Return [X, Y] of the center of cell containing provided text 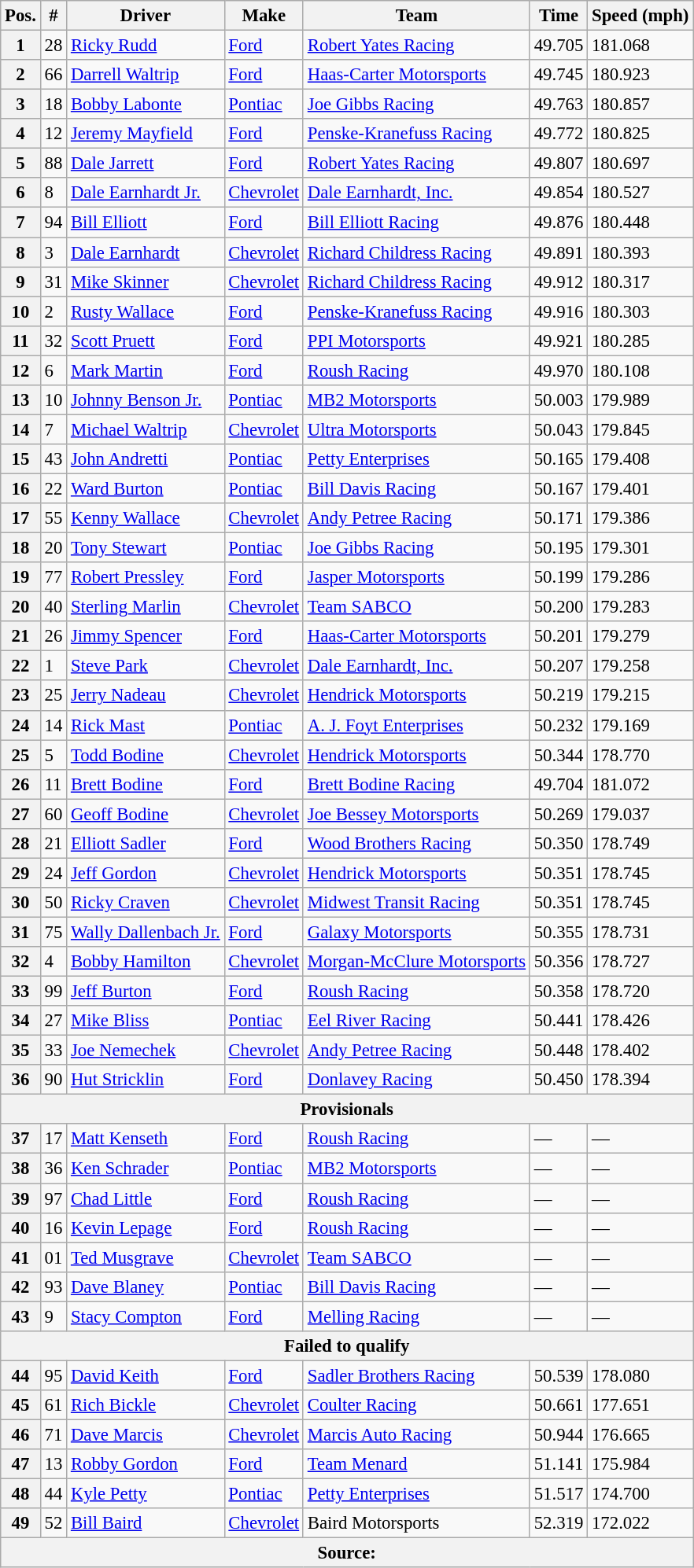
176.665 [640, 1434]
50.944 [559, 1434]
50.167 [559, 488]
50.661 [559, 1405]
Bill Elliott Racing [416, 223]
Eel River Racing [416, 1021]
180.393 [640, 252]
50.201 [559, 636]
179.169 [640, 725]
180.303 [640, 311]
179.301 [640, 548]
Brett Bodine Racing [416, 784]
55 [54, 518]
John Andretti [146, 459]
50.200 [559, 607]
Stacy Compton [146, 1316]
49.912 [559, 282]
52 [54, 1523]
50.232 [559, 725]
88 [54, 164]
Marcis Auto Racing [416, 1434]
180.108 [640, 370]
75 [54, 932]
Wood Brothers Racing [416, 844]
A. J. Foyt Enterprises [416, 725]
Dale Earnhardt Jr. [146, 193]
50.171 [559, 518]
179.286 [640, 577]
Bill Baird [146, 1523]
178.426 [640, 1021]
178.394 [640, 1080]
50.165 [559, 459]
Steve Park [146, 666]
49.854 [559, 193]
Bobby Hamilton [146, 962]
180.825 [640, 134]
97 [54, 1198]
178.402 [640, 1051]
42 [20, 1286]
19 [20, 577]
Sadler Brothers Racing [416, 1375]
46 [20, 1434]
50.448 [559, 1051]
49.891 [559, 252]
Tony Stewart [146, 548]
50.043 [559, 429]
180.448 [640, 223]
Dale Earnhardt [146, 252]
49.921 [559, 340]
49.876 [559, 223]
Baird Motorsports [416, 1523]
178.770 [640, 755]
Galaxy Motorsports [416, 932]
179.258 [640, 666]
Joe Nemechek [146, 1051]
David Keith [146, 1375]
Todd Bodine [146, 755]
41 [20, 1257]
Geoff Bodine [146, 814]
49.807 [559, 164]
35 [20, 1051]
Midwest Transit Racing [416, 903]
Matt Kenseth [146, 1139]
Source: [347, 1553]
Scott Pruett [146, 340]
38 [20, 1169]
Ward Burton [146, 488]
95 [54, 1375]
PPI Motorsports [416, 340]
50.207 [559, 666]
178.727 [640, 962]
Bobby Labonte [146, 105]
49.772 [559, 134]
51.141 [559, 1464]
Mark Martin [146, 370]
Time [559, 16]
93 [54, 1286]
66 [54, 75]
50.356 [559, 962]
Robert Pressley [146, 577]
Team [416, 16]
174.700 [640, 1494]
Coulter Racing [416, 1405]
Joe Bessey Motorsports [416, 814]
Rich Bickle [146, 1405]
Sterling Marlin [146, 607]
50.539 [559, 1375]
180.697 [640, 164]
49 [20, 1523]
50 [54, 903]
Ricky Craven [146, 903]
Jeremy Mayfield [146, 134]
50.441 [559, 1021]
Speed (mph) [640, 16]
Robby Gordon [146, 1464]
Rusty Wallace [146, 311]
34 [20, 1021]
90 [54, 1080]
179.283 [640, 607]
179.215 [640, 696]
Jimmy Spencer [146, 636]
Kenny Wallace [146, 518]
180.923 [640, 75]
179.401 [640, 488]
179.386 [640, 518]
49.745 [559, 75]
71 [54, 1434]
23 [20, 696]
Driver [146, 16]
52.319 [559, 1523]
Mike Skinner [146, 282]
50.344 [559, 755]
Dave Blaney [146, 1286]
179.845 [640, 429]
37 [20, 1139]
Wally Dallenbach Jr. [146, 932]
Bill Elliott [146, 223]
29 [20, 873]
Jeff Burton [146, 992]
77 [54, 577]
Make [264, 16]
Mike Bliss [146, 1021]
180.527 [640, 193]
Donlavey Racing [416, 1080]
94 [54, 223]
Dale Jarrett [146, 164]
Ted Musgrave [146, 1257]
# [54, 16]
50.450 [559, 1080]
50.003 [559, 400]
30 [20, 903]
172.022 [640, 1523]
Dave Marcis [146, 1434]
178.749 [640, 844]
180.285 [640, 340]
177.651 [640, 1405]
50.358 [559, 992]
61 [54, 1405]
Melling Racing [416, 1316]
45 [20, 1405]
Michael Waltrip [146, 429]
49.704 [559, 784]
Morgan-McClure Motorsports [416, 962]
179.989 [640, 400]
48 [20, 1494]
50.195 [559, 548]
01 [54, 1257]
99 [54, 992]
Jerry Nadeau [146, 696]
181.068 [640, 46]
49.916 [559, 311]
Elliott Sadler [146, 844]
50.355 [559, 932]
Jeff Gordon [146, 873]
178.720 [640, 992]
Jasper Motorsports [416, 577]
60 [54, 814]
179.279 [640, 636]
Ricky Rudd [146, 46]
50.199 [559, 577]
179.408 [640, 459]
180.857 [640, 105]
50.219 [559, 696]
39 [20, 1198]
49.970 [559, 370]
Johnny Benson Jr. [146, 400]
Ultra Motorsports [416, 429]
50.350 [559, 844]
Rick Mast [146, 725]
178.731 [640, 932]
Brett Bodine [146, 784]
Kevin Lepage [146, 1228]
181.072 [640, 784]
15 [20, 459]
47 [20, 1464]
Kyle Petty [146, 1494]
Ken Schrader [146, 1169]
49.705 [559, 46]
Chad Little [146, 1198]
178.080 [640, 1375]
Pos. [20, 16]
180.317 [640, 282]
Team Menard [416, 1464]
Darrell Waltrip [146, 75]
179.037 [640, 814]
Provisionals [347, 1110]
Failed to qualify [347, 1346]
49.763 [559, 105]
Hut Stricklin [146, 1080]
51.517 [559, 1494]
50.269 [559, 814]
175.984 [640, 1464]
